Capture the cell that displays the provided text and extract its (x, y) central coordinate. 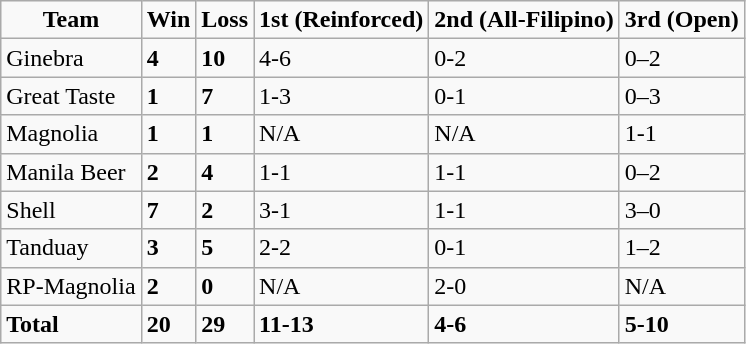
2nd (All-Filipino) (524, 20)
0–3 (682, 96)
0 (225, 286)
Win (168, 20)
Manila Beer (71, 172)
1-3 (342, 96)
2-0 (524, 286)
0-2 (524, 58)
Team (71, 20)
Ginebra (71, 58)
2-2 (342, 248)
29 (225, 324)
Total (71, 324)
3rd (Open) (682, 20)
5 (225, 248)
5-10 (682, 324)
1–2 (682, 248)
Shell (71, 210)
RP-Magnolia (71, 286)
10 (225, 58)
Great Taste (71, 96)
3-1 (342, 210)
3 (168, 248)
20 (168, 324)
Tanduay (71, 248)
Magnolia (71, 134)
11-13 (342, 324)
3–0 (682, 210)
1st (Reinforced) (342, 20)
Loss (225, 20)
